Return the [X, Y] coordinate for the center point of the cell that contains the specified text.  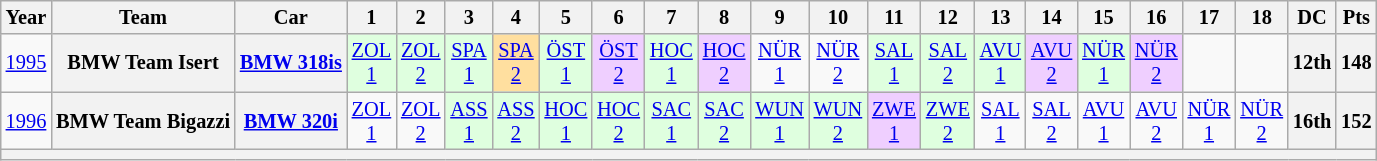
12 [948, 17]
1 [372, 17]
Car [291, 17]
9 [779, 17]
WUN1 [779, 121]
BMW Team Isert [143, 63]
ZWE2 [948, 121]
16 [1156, 17]
BMW 320i [291, 121]
11 [894, 17]
SPA1 [468, 63]
WUN2 [838, 121]
5 [566, 17]
1996 [26, 121]
SPA2 [516, 63]
148 [1356, 63]
3 [468, 17]
ASS1 [468, 121]
ÖST1 [566, 63]
Year [26, 17]
4 [516, 17]
18 [1262, 17]
6 [618, 17]
SAC1 [672, 121]
17 [1210, 17]
ZWE1 [894, 121]
8 [724, 17]
Team [143, 17]
12th [1312, 63]
15 [1104, 17]
SAC2 [724, 121]
BMW 318is [291, 63]
16th [1312, 121]
152 [1356, 121]
ÖST2 [618, 63]
14 [1052, 17]
Pts [1356, 17]
2 [420, 17]
10 [838, 17]
DC [1312, 17]
13 [1000, 17]
1995 [26, 63]
7 [672, 17]
BMW Team Bigazzi [143, 121]
ASS2 [516, 121]
